Return (X, Y) of the center of cell containing provided text 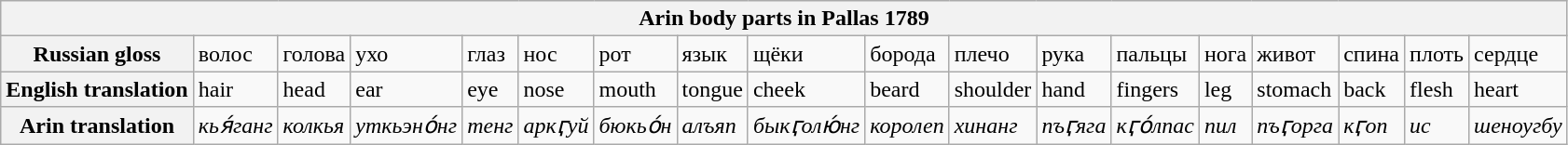
спина (1372, 54)
кӷоп (1372, 125)
кья́ганг (235, 125)
stomach (1296, 89)
сердце (1519, 54)
уткьэно́нг (406, 125)
beard (907, 89)
Arin translation (97, 125)
mouth (636, 89)
flesh (1437, 89)
рот (636, 54)
head (314, 89)
Russian gloss (97, 54)
tongue (712, 89)
пил (1225, 125)
hand (1074, 89)
шеноугбу (1519, 125)
пъӷяга (1074, 125)
Arin body parts in Pallas 1789 (784, 19)
нога (1225, 54)
голова (314, 54)
hair (235, 89)
алъяп (712, 125)
бюкьо́н (636, 125)
тенг (490, 125)
ухо (406, 54)
хинанг (993, 125)
нос (556, 54)
кӷо́лпас (1155, 125)
heart (1519, 89)
аркӷуй (556, 125)
fingers (1155, 89)
nose (556, 89)
ис (1437, 125)
язык (712, 54)
back (1372, 89)
cheek (805, 89)
волос (235, 54)
eye (490, 89)
глаз (490, 54)
пальцы (1155, 54)
щёки (805, 54)
быкӷолю́нг (805, 125)
ear (406, 89)
королеп (907, 125)
shoulder (993, 89)
плоть (1437, 54)
живот (1296, 54)
рука (1074, 54)
English translation (97, 89)
пъӷорга (1296, 125)
leg (1225, 89)
колкья (314, 125)
борода (907, 54)
плечо (993, 54)
